Find where the given text appears and provide that cell's center as [X, Y] coordinate. 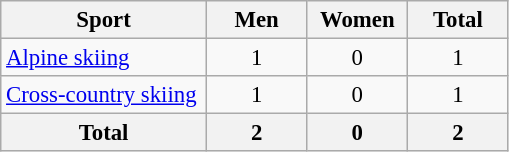
Women [358, 20]
Cross-country skiing [104, 95]
Sport [104, 20]
Men [256, 20]
Alpine skiing [104, 58]
